Provide the [X, Y] coordinate of the cell's center where the given text is located.  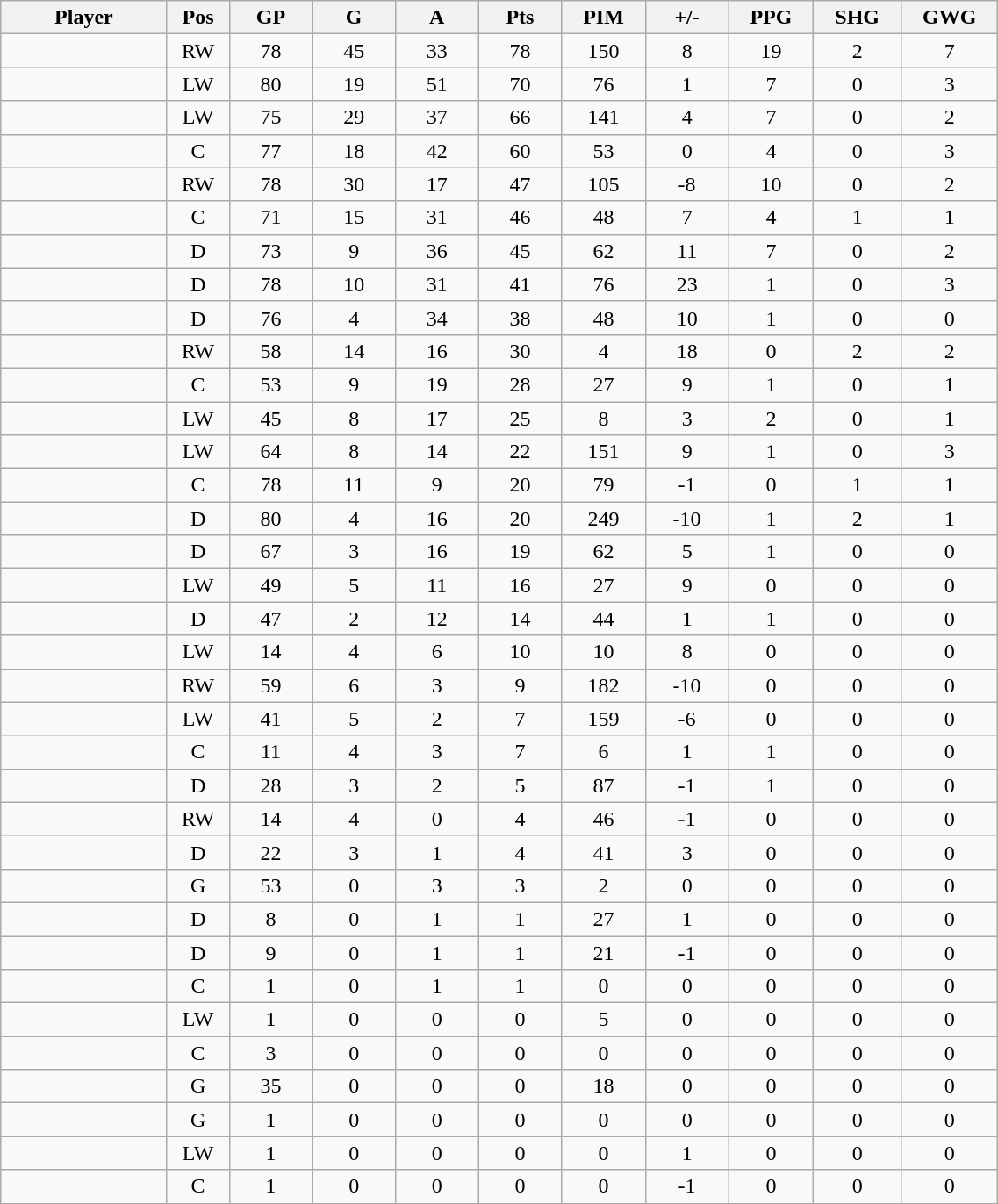
87 [604, 785]
73 [270, 251]
51 [437, 84]
75 [270, 118]
36 [437, 251]
71 [270, 218]
Player [84, 18]
23 [686, 284]
-8 [686, 184]
+/- [686, 18]
64 [270, 452]
59 [270, 685]
-6 [686, 719]
35 [270, 1086]
12 [437, 619]
182 [604, 685]
105 [604, 184]
70 [520, 84]
15 [355, 218]
150 [604, 51]
151 [604, 452]
49 [270, 585]
29 [355, 118]
58 [270, 351]
44 [604, 619]
SHG [858, 18]
60 [520, 151]
141 [604, 118]
249 [604, 519]
66 [520, 118]
37 [437, 118]
GP [270, 18]
PIM [604, 18]
A [437, 18]
33 [437, 51]
67 [270, 552]
GWG [949, 18]
42 [437, 151]
77 [270, 151]
PPG [771, 18]
Pts [520, 18]
159 [604, 719]
25 [520, 419]
38 [520, 318]
21 [604, 952]
79 [604, 485]
34 [437, 318]
Pos [198, 18]
